From the cell containing the given text, extract its center point as [x, y] coordinate. 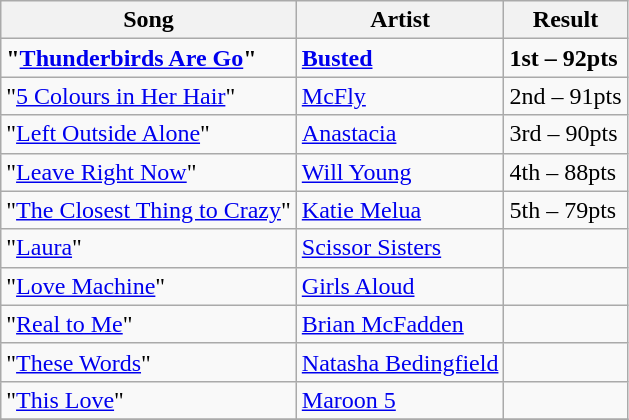
3rd – 90pts [566, 134]
"Laura" [149, 248]
"Real to Me" [149, 324]
Natasha Bedingfield [400, 362]
Artist [400, 20]
Maroon 5 [400, 400]
Katie Melua [400, 210]
Anastacia [400, 134]
1st – 92pts [566, 58]
"The Closest Thing to Crazy" [149, 210]
Girls Aloud [400, 286]
"Left Outside Alone" [149, 134]
2nd – 91pts [566, 96]
Busted [400, 58]
Scissor Sisters [400, 248]
"These Words" [149, 362]
Will Young [400, 172]
Song [149, 20]
"5 Colours in Her Hair" [149, 96]
"Leave Right Now" [149, 172]
"Love Machine" [149, 286]
McFly [400, 96]
4th – 88pts [566, 172]
Result [566, 20]
"Thunderbirds Are Go" [149, 58]
5th – 79pts [566, 210]
Brian McFadden [400, 324]
"This Love" [149, 400]
